Capture the cell that displays the provided text and extract its (x, y) central coordinate. 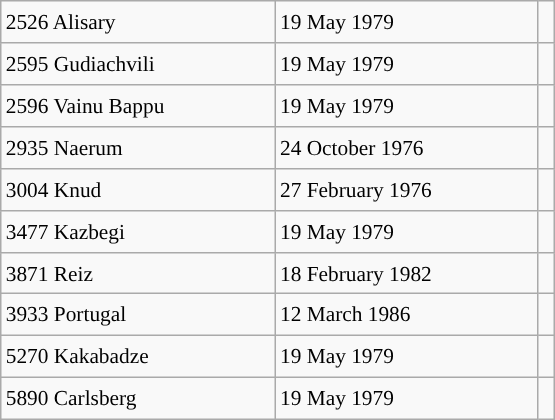
27 February 1976 (406, 189)
2935 Naerum (138, 148)
2595 Gudiachvili (138, 64)
12 March 1986 (406, 315)
3933 Portugal (138, 315)
5270 Kakabadze (138, 357)
3477 Kazbegi (138, 231)
3871 Reiz (138, 273)
18 February 1982 (406, 273)
5890 Carlsberg (138, 399)
3004 Knud (138, 189)
2596 Vainu Bappu (138, 106)
24 October 1976 (406, 148)
2526 Alisary (138, 22)
